Identify which cell holds the provided text, then report its (X, Y) central coordinate. 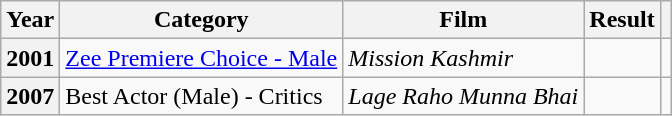
Lage Raho Munna Bhai (464, 96)
Zee Premiere Choice - Male (202, 58)
Category (202, 20)
Result (622, 20)
Film (464, 20)
2007 (30, 96)
Year (30, 20)
Best Actor (Male) - Critics (202, 96)
2001 (30, 58)
Mission Kashmir (464, 58)
